Identify which cell holds the provided text, then report its [x, y] central coordinate. 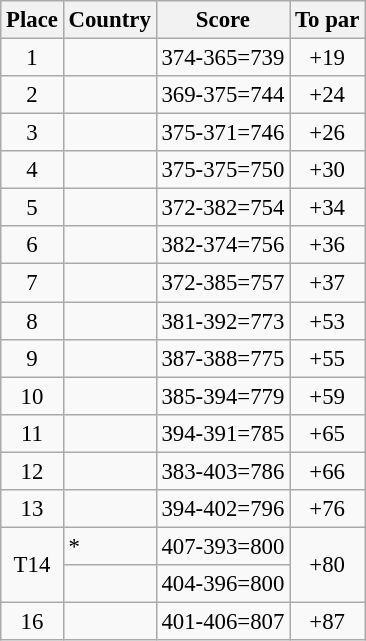
+55 [328, 358]
Country [110, 20]
381-392=773 [223, 321]
12 [32, 471]
To par [328, 20]
369-375=744 [223, 95]
2 [32, 95]
+30 [328, 170]
375-375=750 [223, 170]
7 [32, 283]
+76 [328, 509]
+36 [328, 245]
387-388=775 [223, 358]
401-406=807 [223, 621]
374-365=739 [223, 58]
372-382=754 [223, 208]
+24 [328, 95]
+19 [328, 58]
T14 [32, 564]
Place [32, 20]
372-385=757 [223, 283]
4 [32, 170]
+59 [328, 396]
+26 [328, 133]
+34 [328, 208]
+80 [328, 564]
394-391=785 [223, 433]
375-371=746 [223, 133]
8 [32, 321]
11 [32, 433]
13 [32, 509]
+66 [328, 471]
1 [32, 58]
5 [32, 208]
382-374=756 [223, 245]
* [110, 546]
+87 [328, 621]
404-396=800 [223, 584]
407-393=800 [223, 546]
6 [32, 245]
Score [223, 20]
10 [32, 396]
9 [32, 358]
+37 [328, 283]
3 [32, 133]
385-394=779 [223, 396]
+53 [328, 321]
16 [32, 621]
+65 [328, 433]
394-402=796 [223, 509]
383-403=786 [223, 471]
